Capture the cell that displays the provided text and extract its (X, Y) central coordinate. 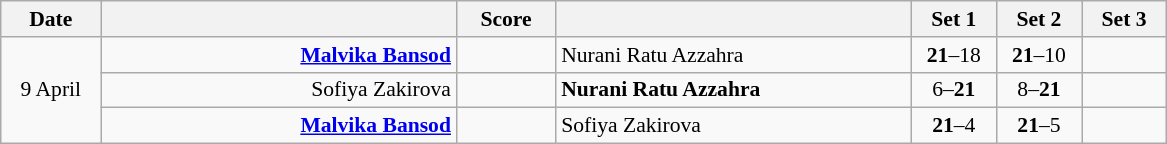
Set 1 (954, 19)
Date (51, 19)
Score (506, 19)
21–5 (1038, 126)
6–21 (954, 90)
9 April (51, 90)
21–18 (954, 55)
Set 2 (1038, 19)
21–4 (954, 126)
21–10 (1038, 55)
8–21 (1038, 90)
Set 3 (1124, 19)
